Determine the (X, Y) coordinate at the center of the cell enclosing the given text.  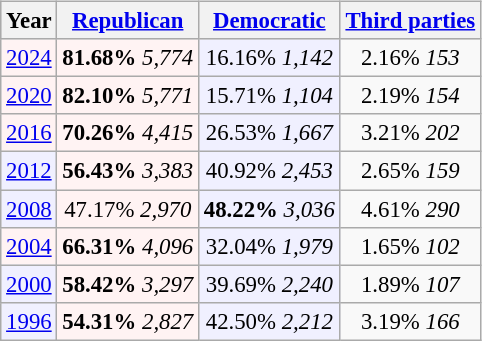
2016 (29, 133)
Year (29, 21)
Republican (128, 21)
70.26% 4,415 (128, 133)
2024 (29, 58)
40.92% 2,453 (270, 171)
58.42% 3,297 (128, 284)
1996 (29, 321)
16.16% 1,142 (270, 58)
26.53% 1,667 (270, 133)
2.19% 154 (410, 96)
4.61% 290 (410, 209)
2008 (29, 209)
56.43% 3,383 (128, 171)
42.50% 2,212 (270, 321)
32.04% 1,979 (270, 246)
2.16% 153 (410, 58)
Democratic (270, 21)
3.19% 166 (410, 321)
54.31% 2,827 (128, 321)
2012 (29, 171)
39.69% 2,240 (270, 284)
66.31% 4,096 (128, 246)
81.68% 5,774 (128, 58)
1.89% 107 (410, 284)
82.10% 5,771 (128, 96)
2004 (29, 246)
Third parties (410, 21)
2.65% 159 (410, 171)
2000 (29, 284)
3.21% 202 (410, 133)
1.65% 102 (410, 246)
48.22% 3,036 (270, 209)
15.71% 1,104 (270, 96)
47.17% 2,970 (128, 209)
2020 (29, 96)
